Provide the (x, y) coordinate of the cell's center where the given text is located.  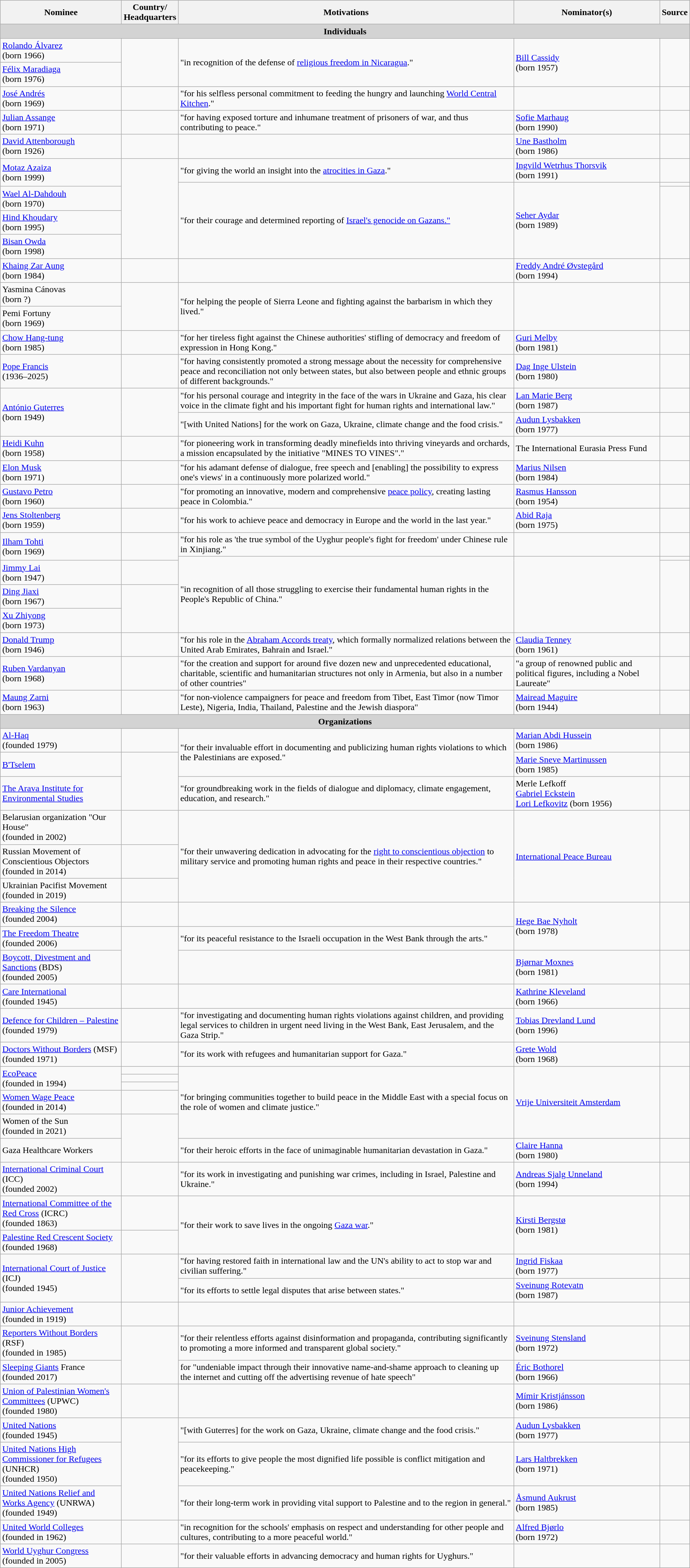
"for bringing communities together to build peace in the Middle East with a special focus on the role of women and climate justice." (346, 1102)
Yasmina Cánovas (born ?) (61, 294)
Nominator(s) (587, 13)
Boycott, Divestment and Sanctions (BDS)(founded 2005) (61, 967)
"for his adamant defense of dialogue, free speech and [enabling] the possibility to express one's views' in a continuously more polarized world." (346, 472)
Bjørnar Moxnes (born 1981) (587, 967)
"for his selfless personal commitment to feeding the hungry and launching World Central Kitchen." (346, 98)
Gaza Healthcare Workers (61, 1150)
"for their long-term work in providing vital support to Palestine and to the region in general." (346, 1503)
Ruben Vardanyan (born 1968) (61, 674)
The International Eurasia Press Fund (587, 449)
Wael Al-Dahdouh (born 1970) (61, 198)
"for her tireless fight against the Chinese authorities' stifling of democracy and freedom of expression in Hong Kong." (346, 342)
Ingvild Wetrhus Thorsvik (born 1991) (587, 170)
Andreas Sjalg Unneland (born 1994) (587, 1179)
Reporters Without Borders (RSF)(founded in 1985) (61, 1343)
"for its work in investigating and punishing war crimes, including in Israel, Palestine and Ukraine." (346, 1179)
Defence for Children – Palestine(founded 1979) (61, 1025)
International Criminal Court (ICC) (founded 2002) (61, 1179)
Khaing Zar Aung (born 1984) (61, 270)
Dag Inge Ulstein (born 1980) (587, 371)
Motaz Azaiza (born 1999) (61, 172)
"for having exposed torture and inhumane treatment of prisoners of war, and thus contributing to peace." (346, 122)
Une Bastholm (born 1986) (587, 146)
Åsmund Aukrust (born 1985) (587, 1503)
Xu Zhiyong (born 1973) (61, 620)
Grete Wold (born 1968) (587, 1054)
The Freedom Theatre (founded 2006) (61, 938)
Lan Marie Berg (born 1987) (587, 401)
"for promoting an innovative, modern and comprehensive peace policy, creating lasting peace in Colombia." (346, 496)
Al-Haq (founded 1979) (61, 741)
Maung Zarni (born 1963) (61, 702)
Ukrainian Pacifist Movement (founded in 2019) (61, 890)
"for having restored faith in international law and the UN's ability to act to stop war and civilian suffering." (346, 1266)
Kathrine Kleveland (born 1966) (587, 996)
David Attenborough (born 1926) (61, 146)
"for its efforts to give people the most dignified life possible is conflict mitigation and peacekeeping." (346, 1464)
Union of Palestinian Women's Committees (UPWC)(founded 1980) (61, 1401)
Freddy André Øvstegård (born 1994) (587, 270)
"in recognition of all those struggling to exercise their fundamental human rights in the People's Republic of China." (346, 594)
Félix Maradiaga (born 1976) (61, 75)
"[with United Nations] for the work on Gaza, Ukraine, climate change and the food crisis." (346, 424)
Tobias Drevland Lund (born 1996) (587, 1025)
International Peace Bureau (587, 856)
Elon Musk(born 1971) (61, 472)
Bisan Owda (born 1998) (61, 246)
Heidi Kuhn(born 1958) (61, 449)
Julian Assange (born 1971) (61, 122)
Chow Hang-tung (born 1985) (61, 342)
Claire Hanna (born 1980) (587, 1150)
International Committee of the Red Cross (ICRC)(founded 1863) (61, 1213)
Sveinung Stensland (born 1972) (587, 1343)
World Uyghur Congress (founded in 2005) (61, 1556)
"for giving the world an insight into the atrocities in Gaza." (346, 170)
United World Colleges (founded in 1962) (61, 1531)
"in recognition of the defense of religious freedom in Nicaragua." (346, 62)
Sveinung Rotevatn (born 1987) (587, 1290)
"[with Guterres] for the work on Gaza, Ukraine, climate change and the food crisis." (346, 1430)
"for its efforts to settle legal disputes that arise between states." (346, 1290)
Palestine Red Crescent Society (founded 1968) (61, 1242)
Donald Trump (born 1946) (61, 644)
Care International (founded 1945) (61, 996)
Belarusian organization "Our House" (founded in 2002) (61, 827)
Éric Bothorel (born 1966) (587, 1372)
"for his work to achieve peace and democracy in Europe and the world in the last year." (346, 520)
Junior Achievement(founded in 1919) (61, 1314)
United Nations (founded 1945) (61, 1430)
Source (675, 13)
Country/Headquarters (150, 13)
António Guterres (born 1949) (61, 412)
"for its peaceful resistance to the Israeli occupation in the West Bank through the arts." (346, 938)
Individuals (345, 31)
Hege Bae Nyholt (born 1978) (587, 926)
Rasmus Hansson (born 1954) (587, 496)
United Nations High Commissioner for Refugees (UNHCR)(founded 1950) (61, 1464)
Doctors Without Borders (MSF)(founded 1971) (61, 1054)
"for his role as 'the true symbol of the Uyghur people's fight for freedom' under Chinese rule in Xinjiang." (346, 544)
Claudia Tenney (born 1961) (587, 644)
Pemi Fortuny (born 1969) (61, 319)
"for his role in the Abraham Accords treaty, which formally normalized relations between the United Arab Emirates, Bahrain and Israel." (346, 644)
Kirsti Bergstø (born 1981) (587, 1225)
Lars Haltbrekken (born 1971) (587, 1464)
Bill Cassidy (born 1957) (587, 62)
Russian Movement of Conscientious Objectors (founded in 2014) (61, 861)
Marian Abdi Hussein (born 1986) (587, 741)
Rolando Álvarez (born 1966) (61, 50)
Women of the Sun (founded in 2021) (61, 1126)
Motivations (346, 13)
Ilham Tohti (born 1969) (61, 546)
Gustavo Petro (born 1960) (61, 496)
United Nations Relief and Works Agency (UNRWA)(founded 1949) (61, 1503)
"for their valuable efforts in advancing democracy and human rights for Uyghurs." (346, 1556)
"for their invaluable effort in documenting and publicizing human rights violations to which the Palestinians are exposed." (346, 752)
Ingrid Fiskaa (born 1977) (587, 1266)
Vrije Universiteit Amsterdam (587, 1102)
Guri Melby (born 1981) (587, 342)
Marius Nilsen(born 1984) (587, 472)
Nominee (61, 13)
Mairead Maguire (born 1944) (587, 702)
Marie Sneve Martinussen (born 1985) (587, 764)
Alfred Bjørlo (born 1972) (587, 1531)
"for their work to save lives in the ongoing Gaza war." (346, 1225)
"a group of renowned public and political figures, including a Nobel Laureate" (587, 674)
"for helping the people of Sierra Leone and fighting against the barbarism in which they lived." (346, 307)
Seher Aydar (born 1989) (587, 220)
Breaking the Silence (founded 2004) (61, 914)
José Andrés (born 1969) (61, 98)
"for their heroic efforts in the face of unimaginable humanitarian devastation in Gaza." (346, 1150)
Organizations (345, 721)
"for groundbreaking work in the fields of dialogue and diplomacy, climate engagement, education, and research." (346, 793)
International Court of Justice (ICJ)(founded 1945) (61, 1278)
Mímir Kristjánsson (born 1986) (587, 1401)
Ding Jiaxi (born 1967) (61, 596)
B'Tselem (61, 764)
Merle LefkoffGabriel EcksteinLori Lefkovitz (born 1956) (587, 793)
Abid Raja (born 1975) (587, 520)
"for their courage and determined reporting of Israel's genocide on Gazans." (346, 220)
The Arava Institute for Environmental Studies (61, 793)
"for its work with refugees and humanitarian support for Gaza." (346, 1054)
Hind Khoudary (born 1995) (61, 222)
Jens Stoltenberg (born 1959) (61, 520)
"in recognition for the schools' emphasis on respect and understanding for other people and cultures, contributing to a more peaceful world." (346, 1531)
Jimmy Lai (born 1947) (61, 572)
Sofie Marhaug (born 1990) (587, 122)
EcoPeace (founded in 1994) (61, 1078)
Sleeping Giants France (founded 2017) (61, 1372)
Women Wage Peace (founded in 2014) (61, 1102)
Pope Francis (1936–2025) (61, 371)
